For the text-containing cell, return its midpoint in [X, Y] coordinate format. 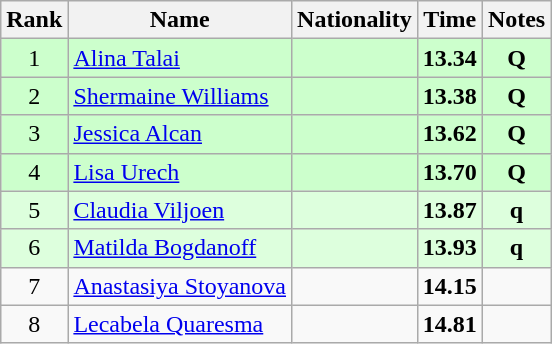
Notes [516, 20]
13.38 [450, 96]
13.62 [450, 134]
3 [34, 134]
6 [34, 248]
13.70 [450, 172]
7 [34, 286]
13.93 [450, 248]
5 [34, 210]
13.34 [450, 58]
Anastasiya Stoyanova [180, 286]
4 [34, 172]
Name [180, 20]
Jessica Alcan [180, 134]
Lisa Urech [180, 172]
2 [34, 96]
Claudia Viljoen [180, 210]
1 [34, 58]
Matilda Bogdanoff [180, 248]
8 [34, 324]
13.87 [450, 210]
Time [450, 20]
Rank [34, 20]
Nationality [355, 20]
14.81 [450, 324]
14.15 [450, 286]
Shermaine Williams [180, 96]
Lecabela Quaresma [180, 324]
Alina Talai [180, 58]
